Output the (x, y) coordinate of the center of the cell containing the given text.  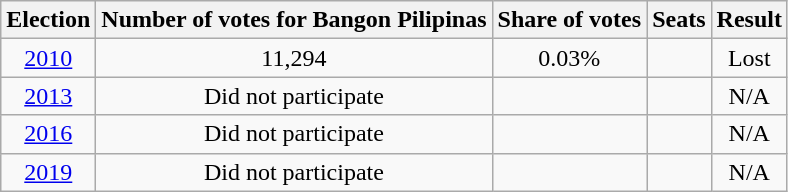
2019 (48, 172)
11,294 (294, 58)
Number of votes for Bangon Pilipinas (294, 20)
Share of votes (570, 20)
2013 (48, 96)
0.03% (570, 58)
2010 (48, 58)
2016 (48, 134)
Result (749, 20)
Seats (679, 20)
Lost (749, 58)
Election (48, 20)
